Identify which cell holds the provided text, then report its (x, y) central coordinate. 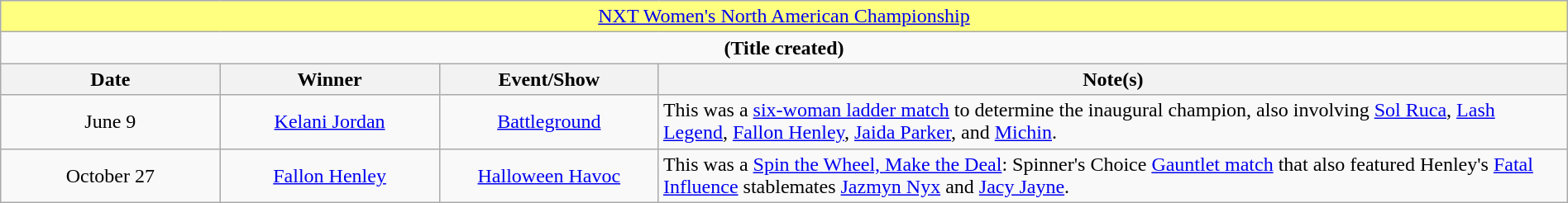
October 27 (111, 175)
Note(s) (1113, 79)
(Title created) (784, 48)
This was a six-woman ladder match to determine the inaugural champion, also involving Sol Ruca, Lash Legend, Fallon Henley, Jaida Parker, and Michin. (1113, 122)
Fallon Henley (329, 175)
Halloween Havoc (549, 175)
Date (111, 79)
Event/Show (549, 79)
Winner (329, 79)
NXT Women's North American Championship (784, 17)
Kelani Jordan (329, 122)
Battleground (549, 122)
June 9 (111, 122)
